Scan for the cell matching the given text and deliver its [x, y] coordinate at center. 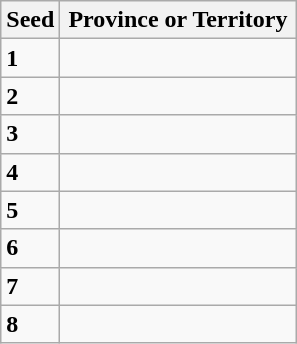
1 [30, 58]
3 [30, 134]
8 [30, 324]
7 [30, 286]
4 [30, 172]
5 [30, 210]
2 [30, 96]
Province or Territory [178, 20]
Seed [30, 20]
6 [30, 248]
